Locate the cell with the specified text and output its (X, Y) center coordinate. 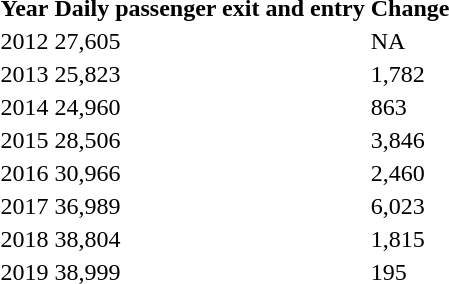
25,823 (210, 74)
36,989 (210, 206)
28,506 (210, 140)
27,605 (210, 41)
30,966 (210, 173)
38,804 (210, 239)
24,960 (210, 107)
